Provide the (X, Y) coordinate of the cell's center where the given text is located.  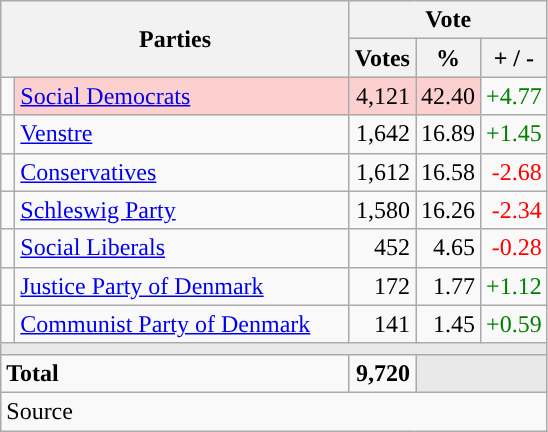
Social Democrats (182, 96)
Communist Party of Denmark (182, 324)
16.89 (448, 134)
-2.34 (514, 210)
452 (382, 248)
4.65 (448, 248)
16.58 (448, 172)
Conservatives (182, 172)
+0.59 (514, 324)
Vote (448, 20)
+1.12 (514, 286)
1,580 (382, 210)
+ / - (514, 58)
Venstre (182, 134)
Votes (382, 58)
Parties (176, 39)
Social Liberals (182, 248)
141 (382, 324)
9,720 (382, 373)
1,612 (382, 172)
16.26 (448, 210)
Source (274, 411)
42.40 (448, 96)
Justice Party of Denmark (182, 286)
1.45 (448, 324)
-2.68 (514, 172)
Schleswig Party (182, 210)
+1.45 (514, 134)
1,642 (382, 134)
-0.28 (514, 248)
Total (176, 373)
172 (382, 286)
+4.77 (514, 96)
4,121 (382, 96)
1.77 (448, 286)
% (448, 58)
